Capture the cell that displays the provided text and extract its (x, y) central coordinate. 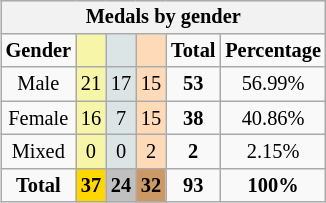
Percentage (273, 51)
38 (193, 118)
32 (151, 185)
93 (193, 185)
24 (121, 185)
Gender (38, 51)
100% (273, 185)
37 (91, 185)
40.86% (273, 118)
17 (121, 84)
16 (91, 118)
Female (38, 118)
56.99% (273, 84)
53 (193, 84)
Medals by gender (164, 17)
2.15% (273, 152)
7 (121, 118)
Mixed (38, 152)
Male (38, 84)
21 (91, 84)
